Search for the cell housing the specified text and yield its (x, y) center coordinate. 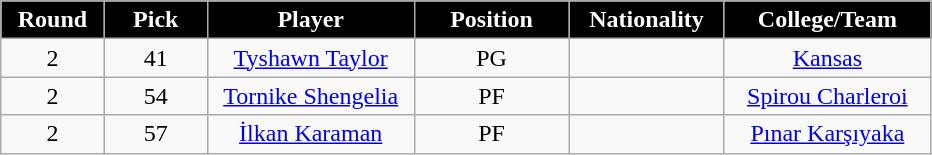
İlkan Karaman (310, 134)
Position (492, 20)
Pick (156, 20)
Pınar Karşıyaka (828, 134)
Spirou Charleroi (828, 96)
Tornike Shengelia (310, 96)
Player (310, 20)
54 (156, 96)
College/Team (828, 20)
57 (156, 134)
Tyshawn Taylor (310, 58)
Kansas (828, 58)
Nationality (646, 20)
Round (52, 20)
PG (492, 58)
41 (156, 58)
